Scan for the cell matching the given text and deliver its (x, y) coordinate at center. 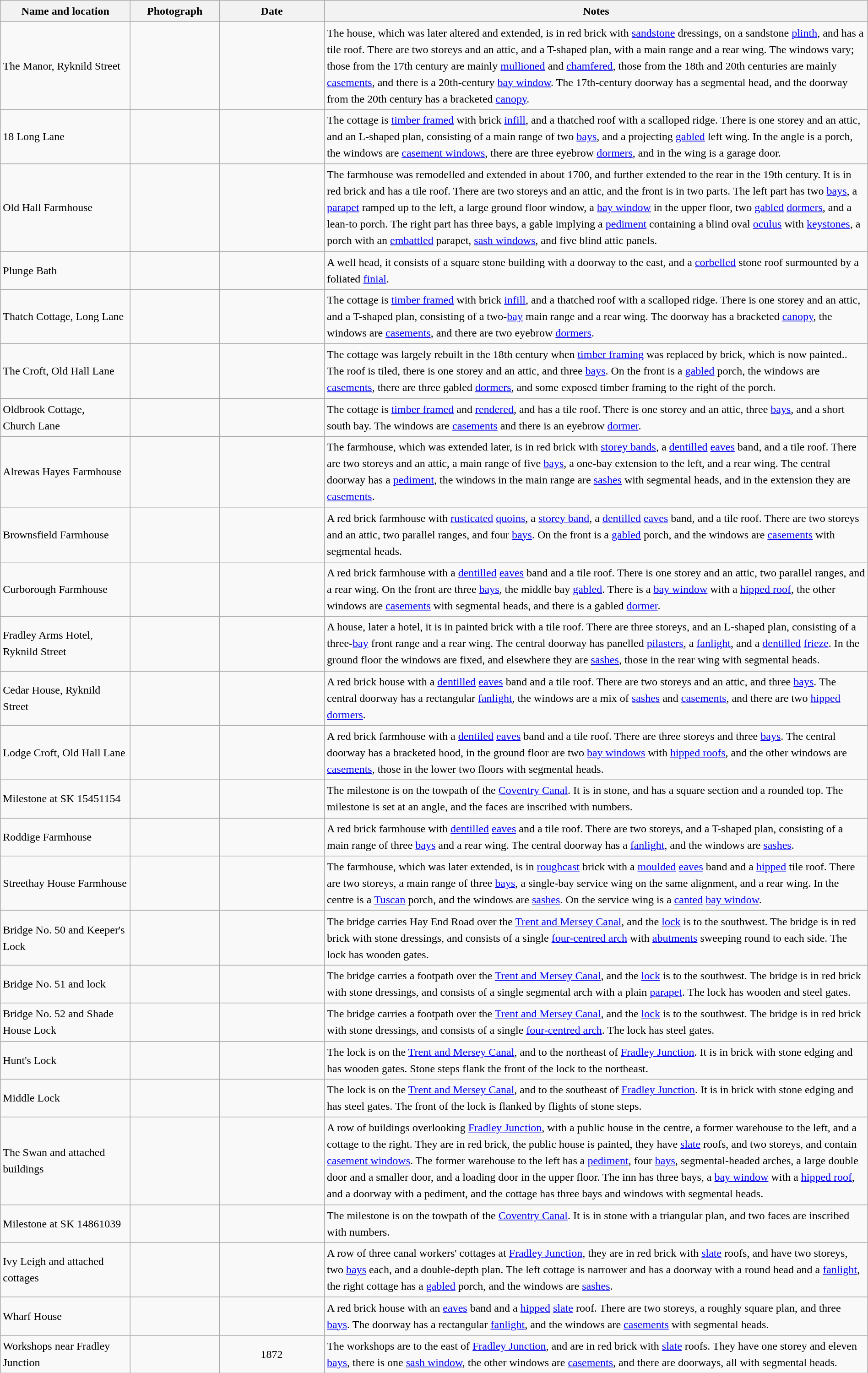
A well head, it consists of a square stone building with a doorway to the east, and a corbelled stone roof surmounted by a foliated finial. (596, 270)
The Manor, Ryknild Street (65, 66)
Fradley Arms Hotel,Ryknild Street (65, 644)
Roddige Farmhouse (65, 837)
Cedar House, Ryknild Street (65, 699)
Notes (596, 11)
Streethay House Farmhouse (65, 884)
Old Hall Farmhouse (65, 208)
Bridge No. 50 and Keeper's Lock (65, 938)
18 Long Lane (65, 136)
Oldbrook Cottage,Church Lane (65, 418)
The Croft, Old Hall Lane (65, 371)
Name and location (65, 11)
The Swan and attached buildings (65, 1161)
Milestone at SK 15451154 (65, 799)
Middle Lock (65, 1098)
Thatch Cottage, Long Lane (65, 317)
Wharf House (65, 1316)
Lodge Croft, Old Hall Lane (65, 753)
Date (272, 11)
Bridge No. 52 and Shade House Lock (65, 1022)
The milestone is on the towpath of the Coventry Canal. It is in stone with a triangular plan, and two faces are inscribed with numbers. (596, 1223)
Alrewas Hayes Farmhouse (65, 472)
Ivy Leigh and attached cottages (65, 1270)
Plunge Bath (65, 270)
Milestone at SK 14861039 (65, 1223)
Curborough Farmhouse (65, 589)
Bridge No. 51 and lock (65, 984)
Photograph (175, 11)
1872 (272, 1354)
Workshops near Fradley Junction (65, 1354)
Brownsfield Farmhouse (65, 535)
Hunt's Lock (65, 1060)
